Capture the cell that displays the provided text and extract its [X, Y] central coordinate. 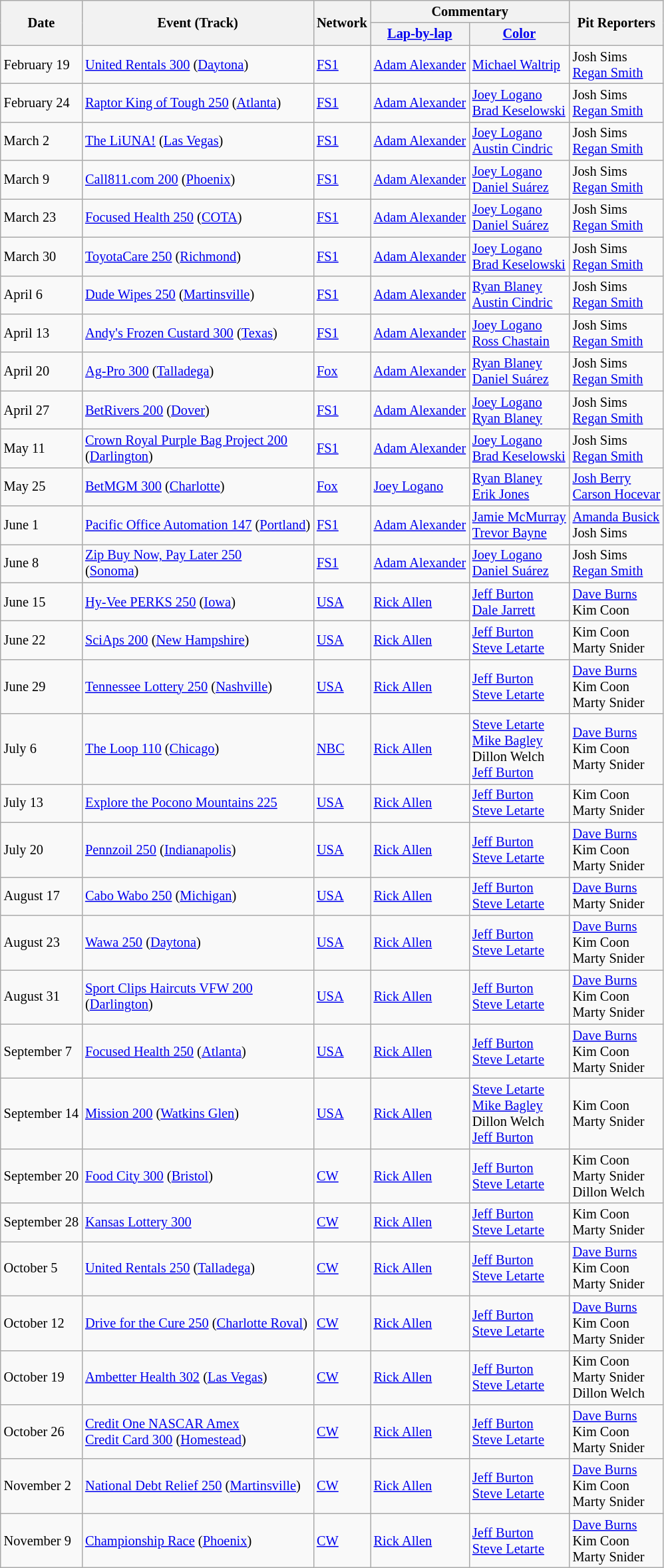
September 14 [41, 1113]
ToyotaCare 250 (Richmond) [198, 256]
Drive for the Cure 250 (Charlotte Roval) [198, 1323]
United Rentals 300 (Daytona) [198, 65]
July 13 [41, 803]
Jamie McMurrayTrevor Bayne [519, 525]
August 17 [41, 896]
Championship Race (Phoenix) [198, 1541]
National Debt Relief 250 (Martinsville) [198, 1486]
February 24 [41, 103]
July 6 [41, 749]
Josh BerryCarson Hocevar [617, 487]
Ambetter Health 302 (Las Vegas) [198, 1378]
August 23 [41, 942]
Lap-by-lap [420, 34]
Michael Waltrip [519, 65]
September 20 [41, 1176]
Food City 300 (Bristol) [198, 1176]
Jeff BurtonDale Jarrett [519, 602]
Tennessee Lottery 250 (Nashville) [198, 686]
October 5 [41, 1268]
Date [41, 23]
Dude Wipes 250 (Martinsville) [198, 295]
Event (Track) [198, 23]
Color [519, 34]
March 30 [41, 256]
Joey LoganoAustin Cindric [519, 141]
November 2 [41, 1486]
Amanda BusickJosh Sims [617, 525]
Ag-Pro 300 (Talladega) [198, 372]
Sport Clips Haircuts VFW 200(Darlington) [198, 997]
Joey LoganoRyan Blaney [519, 410]
March 23 [41, 218]
Ryan BlaneyDaniel Suárez [519, 372]
Joey LoganoRoss Chastain [519, 333]
July 20 [41, 850]
Joey Logano [420, 487]
October 12 [41, 1323]
Hy-Vee PERKS 250 (Iowa) [198, 602]
April 27 [41, 410]
Dave BurnsMarty Snider [617, 896]
Raptor King of Tough 250 (Atlanta) [198, 103]
March 9 [41, 180]
Ryan BlaneyAustin Cindric [519, 295]
Pennzoil 250 (Indianapolis) [198, 850]
Focused Health 250 (COTA) [198, 218]
Dave BurnsKim Coon [617, 602]
September 28 [41, 1222]
Credit One NASCAR AmexCredit Card 300 (Homestead) [198, 1432]
March 2 [41, 141]
Andy's Frozen Custard 300 (Texas) [198, 333]
United Rentals 250 (Talladega) [198, 1268]
November 9 [41, 1541]
Commentary [470, 11]
Ryan BlaneyErik Jones [519, 487]
Pacific Office Automation 147 (Portland) [198, 525]
BetRivers 200 (Dover) [198, 410]
Explore the Pocono Mountains 225 [198, 803]
April 6 [41, 295]
June 22 [41, 640]
June 29 [41, 686]
Pit Reporters [617, 23]
May 25 [41, 487]
The Loop 110 (Chicago) [198, 749]
October 19 [41, 1378]
September 7 [41, 1051]
August 31 [41, 997]
Mission 200 (Watkins Glen) [198, 1113]
June 8 [41, 563]
Focused Health 250 (Atlanta) [198, 1051]
SciAps 200 (New Hampshire) [198, 640]
April 13 [41, 333]
Wawa 250 (Daytona) [198, 942]
Call811.com 200 (Phoenix) [198, 180]
May 11 [41, 448]
NBC [342, 749]
June 15 [41, 602]
October 26 [41, 1432]
Cabo Wabo 250 (Michigan) [198, 896]
Crown Royal Purple Bag Project 200(Darlington) [198, 448]
June 1 [41, 525]
Network [342, 23]
Zip Buy Now, Pay Later 250(Sonoma) [198, 563]
Kansas Lottery 300 [198, 1222]
The LiUNA! (Las Vegas) [198, 141]
February 19 [41, 65]
BetMGM 300 (Charlotte) [198, 487]
April 20 [41, 372]
